Determine the [X, Y] coordinate at the center of the cell enclosing the given text.  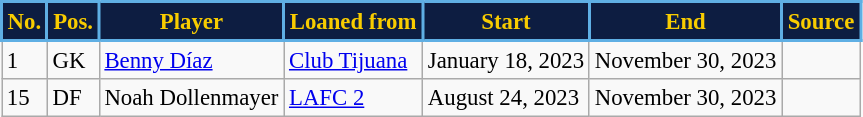
Benny Díaz [192, 60]
1 [25, 60]
GK [73, 60]
Start [506, 22]
No. [25, 22]
DF [73, 98]
End [685, 22]
LAFC 2 [354, 98]
Loaned from [354, 22]
Player [192, 22]
15 [25, 98]
Noah Dollenmayer [192, 98]
Source [822, 22]
Club Tijuana [354, 60]
August 24, 2023 [506, 98]
Pos. [73, 22]
January 18, 2023 [506, 60]
